Return [X, Y] of the center of cell containing provided text 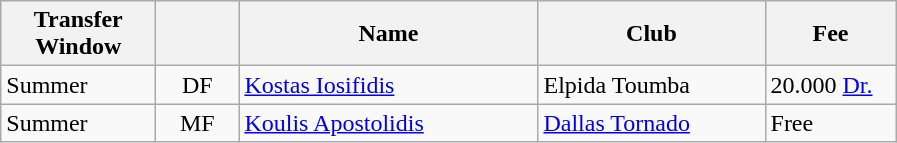
Free [830, 123]
Kostas Iosifidis [388, 85]
Koulis Apostolidis [388, 123]
Dallas Tornado [652, 123]
Transfer Window [78, 34]
DF [198, 85]
Fee [830, 34]
Club [652, 34]
MF [198, 123]
Name [388, 34]
20.000 Dr. [830, 85]
Elpida Toumba [652, 85]
